Return the (X, Y) coordinate for the center point of the cell that contains the specified text.  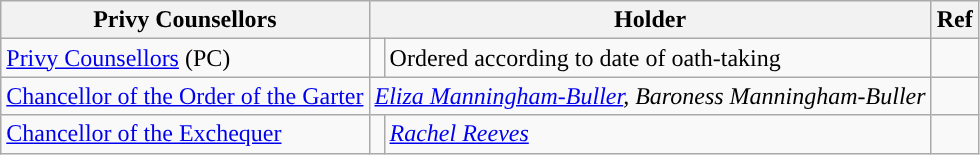
Chancellor of the Exchequer (185, 134)
Chancellor of the Order of the Garter (185, 96)
Privy Counsellors (PC) (185, 58)
Holder (650, 20)
Privy Counsellors (185, 20)
Ref (954, 20)
Rachel Reeves (658, 134)
Eliza Manningham-Buller, Baroness Manningham-Buller (650, 96)
Ordered according to date of oath-taking (658, 58)
